Return the (x, y) coordinate for the center point of the cell that contains the specified text.  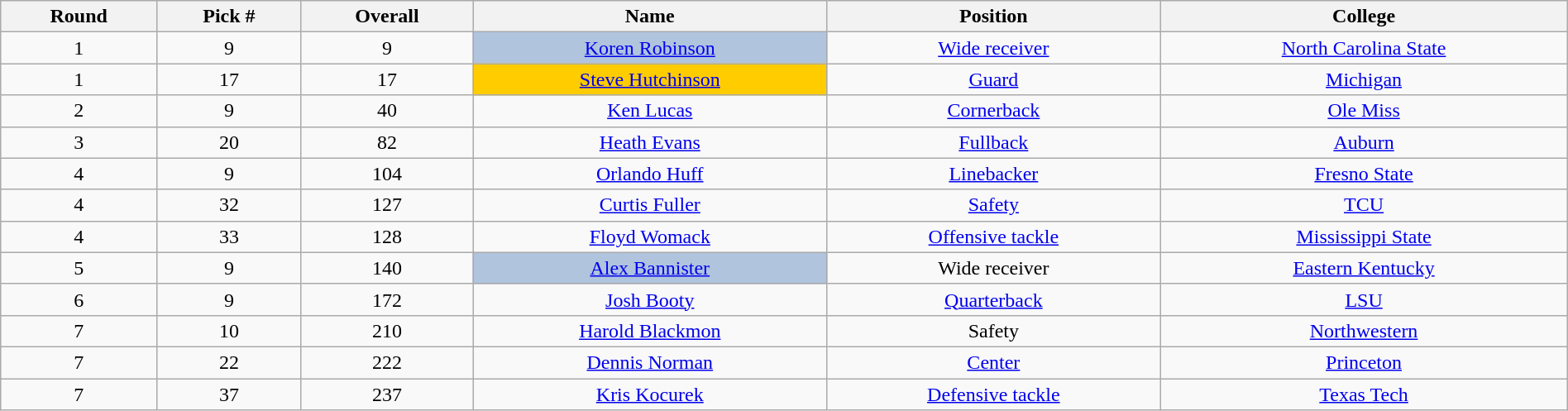
40 (387, 111)
Quarterback (994, 299)
127 (387, 205)
Josh Booty (650, 299)
2 (79, 111)
Heath Evans (650, 142)
Name (650, 17)
Round (79, 17)
Steve Hutchinson (650, 79)
Cornerback (994, 111)
Auburn (1364, 142)
22 (230, 362)
Ken Lucas (650, 111)
Texas Tech (1364, 394)
210 (387, 331)
Fresno State (1364, 174)
Defensive tackle (994, 394)
32 (230, 205)
Overall (387, 17)
237 (387, 394)
Harold Blackmon (650, 331)
Pick # (230, 17)
Ole Miss (1364, 111)
3 (79, 142)
10 (230, 331)
North Carolina State (1364, 48)
LSU (1364, 299)
Curtis Fuller (650, 205)
Floyd Womack (650, 237)
Dennis Norman (650, 362)
Koren Robinson (650, 48)
Michigan (1364, 79)
82 (387, 142)
Offensive tackle (994, 237)
37 (230, 394)
Princeton (1364, 362)
Mississippi State (1364, 237)
5 (79, 268)
Linebacker (994, 174)
Center (994, 362)
222 (387, 362)
6 (79, 299)
College (1364, 17)
104 (387, 174)
128 (387, 237)
Guard (994, 79)
33 (230, 237)
Orlando Huff (650, 174)
Eastern Kentucky (1364, 268)
172 (387, 299)
Fullback (994, 142)
Position (994, 17)
Northwestern (1364, 331)
TCU (1364, 205)
140 (387, 268)
Alex Bannister (650, 268)
Kris Kocurek (650, 394)
20 (230, 142)
